Identify which cell holds the provided text, then report its [x, y] central coordinate. 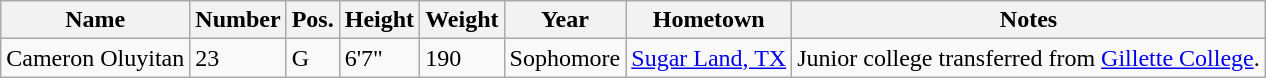
Height [379, 20]
Junior college transferred from Gillette College. [1029, 58]
Sophomore [565, 58]
190 [462, 58]
Number [238, 20]
G [312, 58]
Notes [1029, 20]
Name [96, 20]
Weight [462, 20]
6'7" [379, 58]
Hometown [709, 20]
Year [565, 20]
Cameron Oluyitan [96, 58]
23 [238, 58]
Sugar Land, TX [709, 58]
Pos. [312, 20]
